Detect which cell encompasses the target text, then output its [x, y] center coordinate. 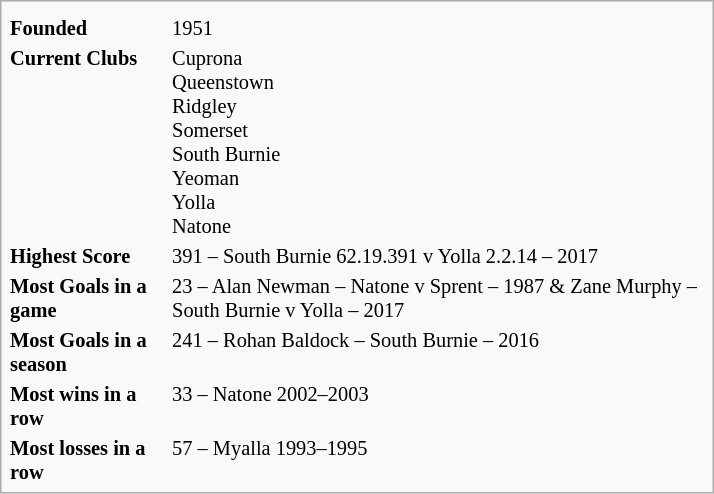
391 – South Burnie 62.19.391 v Yolla 2.2.14 – 2017 [438, 256]
33 – Natone 2002–2003 [438, 406]
Current Clubs [88, 142]
Highest Score [88, 256]
241 – Rohan Baldock – South Burnie – 2016 [438, 352]
Founded [88, 28]
1951 [438, 28]
57 – Myalla 1993–1995 [438, 460]
Most wins in a row [88, 406]
Most losses in a row [88, 460]
23 – Alan Newman – Natone v Sprent – 1987 & Zane Murphy – South Burnie v Yolla – 2017 [438, 298]
CupronaQueenstownRidgleySomersetSouth BurnieYeomanYollaNatone [438, 142]
Most Goals in a game [88, 298]
Most Goals in a season [88, 352]
